Find where the given text appears and provide that cell's center as [X, Y] coordinate. 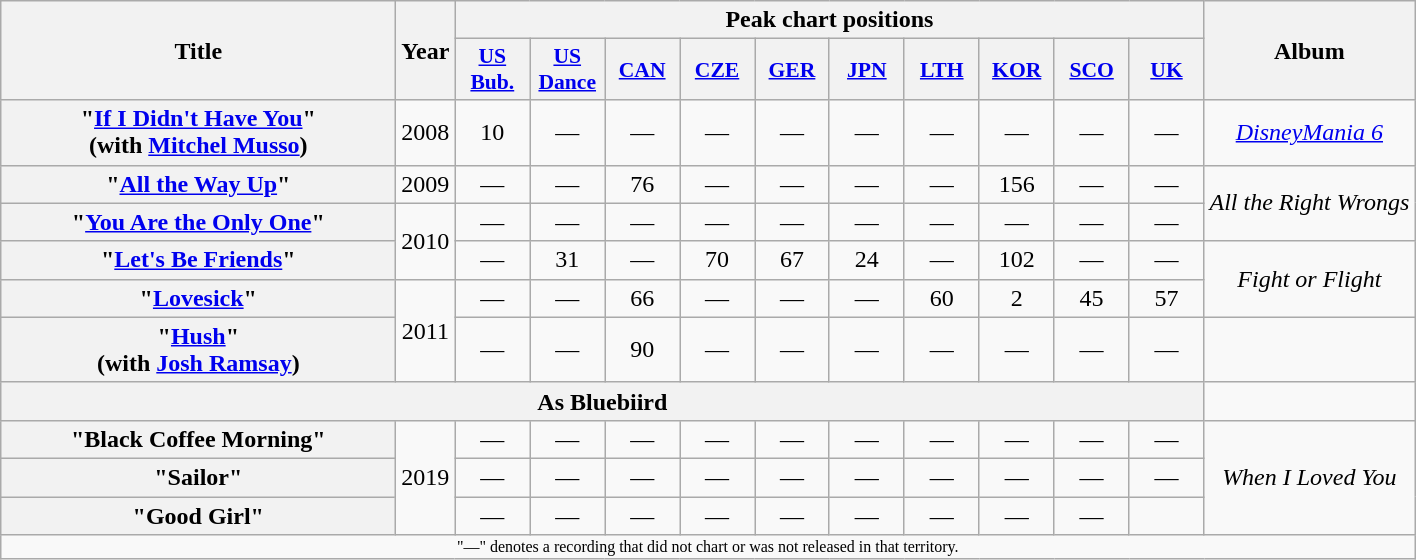
"Sailor" [198, 477]
JPN [866, 70]
45 [1092, 298]
Fight or Flight [1310, 279]
CAN [642, 70]
10 [492, 132]
As Bluebiird [602, 401]
"Lovesick" [198, 298]
70 [718, 260]
66 [642, 298]
"—" denotes a recording that did not chart or was not released in that territory. [708, 547]
"Let's Be Friends" [198, 260]
76 [642, 184]
"Good Girl" [198, 515]
GER [792, 70]
"Hush"(with Josh Ramsay) [198, 350]
US Bub. [492, 70]
"Black Coffee Morning" [198, 439]
Peak chart positions [830, 20]
2008 [426, 132]
CZE [718, 70]
2009 [426, 184]
2010 [426, 241]
UK [1166, 70]
Year [426, 50]
Title [198, 50]
When I Loved You [1310, 477]
57 [1166, 298]
2019 [426, 477]
US Dance [568, 70]
60 [942, 298]
Album [1310, 50]
DisneyMania 6 [1310, 132]
SCO [1092, 70]
156 [1016, 184]
2011 [426, 330]
31 [568, 260]
KOR [1016, 70]
"You Are the Only One" [198, 222]
All the Right Wrongs [1310, 203]
2 [1016, 298]
102 [1016, 260]
24 [866, 260]
"If I Didn't Have You"(with Mitchel Musso) [198, 132]
"All the Way Up" [198, 184]
LTH [942, 70]
67 [792, 260]
90 [642, 350]
